Find where the given text appears and provide that cell's center as [x, y] coordinate. 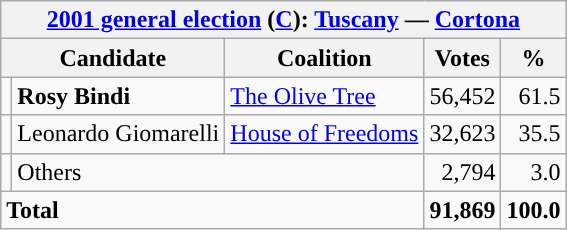
2001 general election (C): Tuscany — Cortona [284, 20]
Rosy Bindi [118, 96]
35.5 [534, 134]
91,869 [462, 210]
% [534, 58]
32,623 [462, 134]
Total [212, 210]
56,452 [462, 96]
The Olive Tree [324, 96]
61.5 [534, 96]
Votes [462, 58]
Coalition [324, 58]
3.0 [534, 172]
100.0 [534, 210]
Others [218, 172]
Candidate [113, 58]
2,794 [462, 172]
House of Freedoms [324, 134]
Leonardo Giomarelli [118, 134]
